Identify which cell holds the provided text, then report its [x, y] central coordinate. 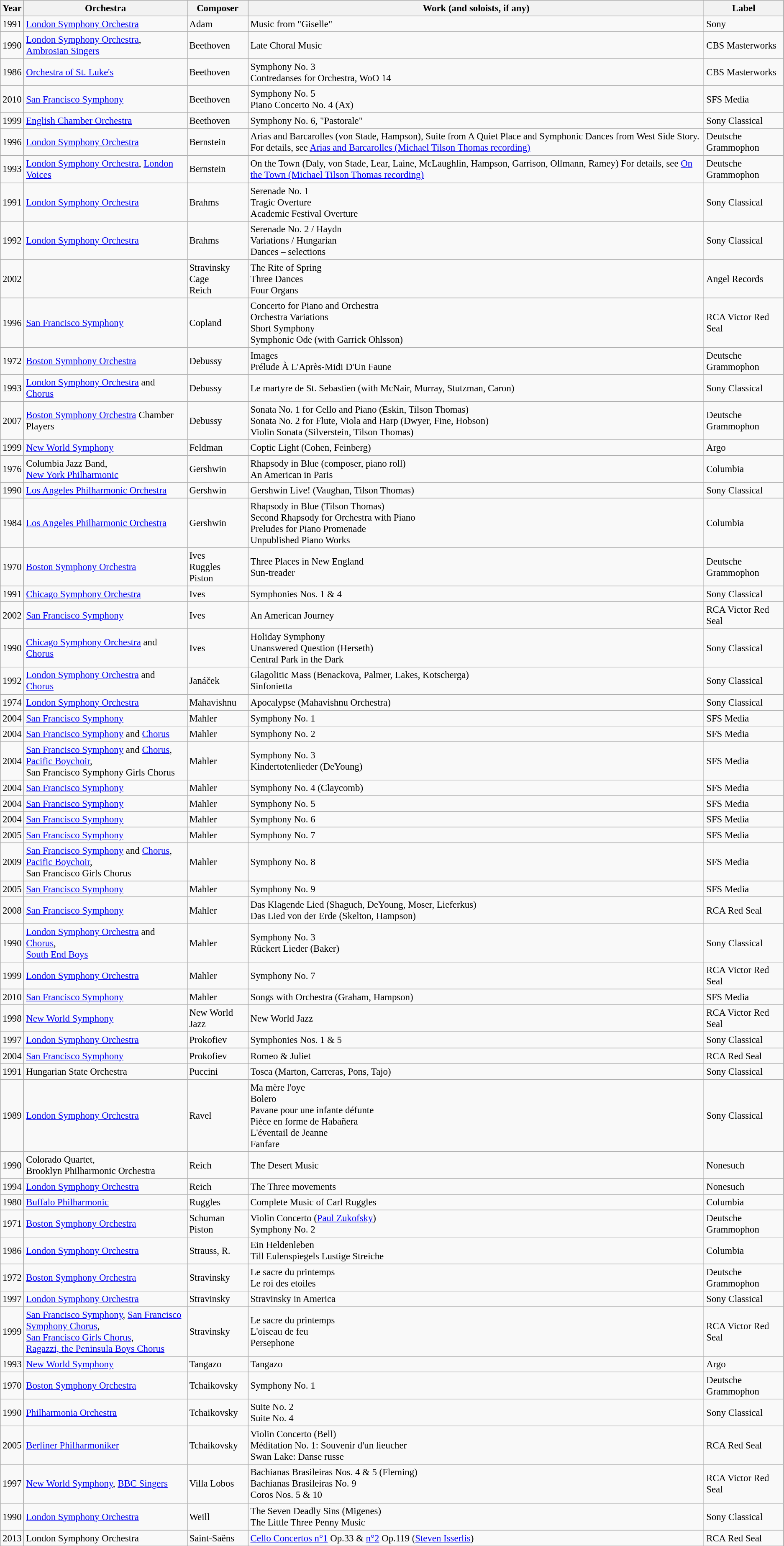
Ruggles [218, 1202]
Boston Symphony Orchestra Chamber Players [105, 421]
1994 [12, 1186]
Buffalo Philharmonic [105, 1202]
Cello Concertos n°1 Op.33 & n°2 Op.119 (Steven Isserlis) [476, 1538]
Bachianas Brasileiras Nos. 4 & 5 (Fleming)Bachianas Brasileiras No. 9Coros Nos. 5 & 10 [476, 1484]
Songs with Orchestra (Graham, Hampson) [476, 997]
Colorado Quartet, Brooklyn Philharmonic Orchestra [105, 1165]
Symphony No. 8 [476, 862]
1971 [12, 1224]
1998 [12, 1019]
Composer [218, 8]
San Francisco Symphony, San Francisco Symphony Chorus, San Francisco Girls Chorus, Ragazzi, the Peninsula Boys Chorus [105, 1332]
Columbia Jazz Band,New York Philharmonic [105, 469]
2013 [12, 1538]
Mahavishnu [218, 702]
Serenade No. 2 / HaydnVariations / HungarianDances – selections [476, 240]
Le martyre de St. Sebastien (with McNair, Murray, Stutzman, Caron) [476, 388]
Suite No. 2Suite No. 4 [476, 1413]
Rhapsody in Blue (composer, piano roll)An American in Paris [476, 469]
Symphony No. 3Kindertotenlieder (DeYoung) [476, 761]
Holiday SymphonyUnanswered Question (Herseth)Central Park in the Dark [476, 648]
Apocalypse (Mahavishnu Orchestra) [476, 702]
1974 [12, 702]
San Francisco Symphony and Chorus, Pacific Boychoir, San Francisco Girls Chorus [105, 862]
Symphony No. 6 [476, 819]
English Chamber Orchestra [105, 121]
Villa Lobos [218, 1484]
Serenade No. 1Tragic OvertureAcademic Festival Overture [476, 202]
1976 [12, 469]
San Francisco Symphony and Chorus,Pacific Boychoir,San Francisco Symphony Girls Chorus [105, 761]
Symphonies Nos. 1 & 5 [476, 1040]
Feldman [218, 448]
Year [12, 8]
StravinskyCageReich [218, 279]
Symphony No. 2 [476, 734]
Coptic Light (Cohen, Feinberg) [476, 448]
Saint-Saëns [218, 1538]
Tosca (Marton, Carreras, Pons, Tajo) [476, 1071]
Stravinsky in America [476, 1299]
SchumanPiston [218, 1224]
Complete Music of Carl Ruggles [476, 1202]
Strauss, R. [218, 1251]
London Symphony Orchestra, London Voices [105, 169]
Weill [218, 1517]
Glagolitic Mass (Benackova, Palmer, Lakes, Kotscherga)Sinfonietta [476, 681]
The Desert Music [476, 1165]
1989 [12, 1116]
An American Journey [476, 615]
San Francisco Symphony and Chorus [105, 734]
London Symphony Orchestra and Chorus, South End Boys [105, 943]
Berliner Philharmoniker [105, 1446]
Sony [744, 24]
Symphony No. 5 [476, 804]
ImagesPrélude À L'Après-Midi D'Un Faune [476, 361]
Music from "Giselle" [476, 24]
Label [744, 8]
Chicago Symphony Orchestra and Chorus [105, 648]
1980 [12, 1202]
New World Symphony, BBC Singers [105, 1484]
Puccini [218, 1071]
2009 [12, 862]
Janáček [218, 681]
Le sacre du printempsLe roi des etoiles [476, 1277]
Work (and soloists, if any) [476, 8]
Ma mère l'oyeBoleroPavane pour une infante défuntePièce en forme de HabañeraL'éventail de JeanneFanfare [476, 1116]
The Rite of Spring Three DancesFour Organs [476, 279]
London Symphony Orchestra, Ambrosian Singers [105, 45]
Gershwin Live! (Vaughan, Tilson Thomas) [476, 491]
Copland [218, 322]
Chicago Symphony Orchestra [105, 594]
Das Klagende Lied (Shaguch, DeYoung, Moser, Lieferkus)Das Lied von der Erde (Skelton, Hampson) [476, 911]
IvesRugglesPiston [218, 567]
Ravel [218, 1116]
Symphony No. 6, "Pastorale" [476, 121]
The Seven Deadly Sins (Migenes)The Little Three Penny Music [476, 1517]
Concerto for Piano and OrchestraOrchestra VariationsShort SymphonySymphonic Ode (with Garrick Ohlsson) [476, 322]
Violin Concerto (Paul Zukofsky)Symphony No. 2 [476, 1224]
Ein HeldenlebenTill Eulenspiegels Lustige Streiche [476, 1251]
Late Choral Music [476, 45]
Violin Concerto (Bell)Méditation No. 1: Souvenir d'un lieucherSwan Lake: Danse russe [476, 1446]
2007 [12, 421]
2008 [12, 911]
Symphony No. 5 Piano Concerto No. 4 (Ax) [476, 100]
Symphony No. 3 Contredanses for Orchestra, WoO 14 [476, 73]
The Three movements [476, 1186]
Angel Records [744, 279]
Adam [218, 24]
Philharmonia Orchestra [105, 1413]
Symphonies Nos. 1 & 4 [476, 594]
Rhapsody in Blue (Tilson Thomas)Second Rhapsody for Orchestra with Piano Preludes for Piano PromenadeUnpublished Piano Works [476, 523]
Hungarian State Orchestra [105, 1071]
Symphony No. 4 (Claycomb) [476, 788]
Orchestra of St. Luke's [105, 73]
Orchestra [105, 8]
Symphony No. 9 [476, 889]
Three Places in New EnglandSun-treader [476, 567]
1984 [12, 523]
Symphony No. 3 Rückert Lieder (Baker) [476, 943]
Romeo & Juliet [476, 1056]
Le sacre du printempsL'oiseau de feuPersephone [476, 1332]
